Output the (X, Y) coordinate of the center of the cell containing the given text.  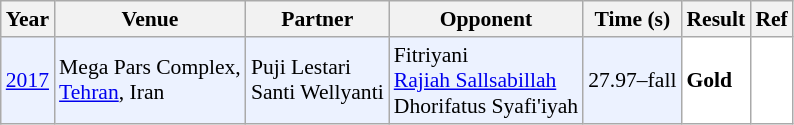
Opponent (486, 19)
Partner (318, 19)
Ref (771, 19)
Mega Pars Complex, Tehran, Iran (150, 80)
2017 (28, 80)
Result (716, 19)
Gold (716, 80)
Puji Lestari Santi Wellyanti (318, 80)
Time (s) (632, 19)
Fitriyani Rajiah Sallsabillah Dhorifatus Syafi'iyah (486, 80)
Year (28, 19)
Venue (150, 19)
27.97–fall (632, 80)
